From the cell containing the given text, extract its center point as (X, Y) coordinate. 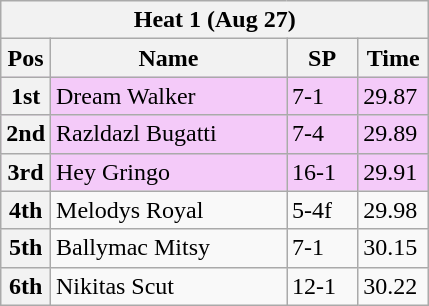
4th (26, 210)
29.98 (394, 210)
3rd (26, 172)
Heat 1 (Aug 27) (215, 20)
Name (169, 58)
Nikitas Scut (169, 286)
Ballymac Mitsy (169, 248)
Time (394, 58)
29.89 (394, 134)
Hey Gringo (169, 172)
Razldazl Bugatti (169, 134)
30.22 (394, 286)
1st (26, 96)
2nd (26, 134)
6th (26, 286)
5-4f (322, 210)
5th (26, 248)
7-4 (322, 134)
30.15 (394, 248)
Dream Walker (169, 96)
12-1 (322, 286)
29.87 (394, 96)
16-1 (322, 172)
Pos (26, 58)
29.91 (394, 172)
SP (322, 58)
Melodys Royal (169, 210)
